Identify which cell holds the provided text, then report its (x, y) central coordinate. 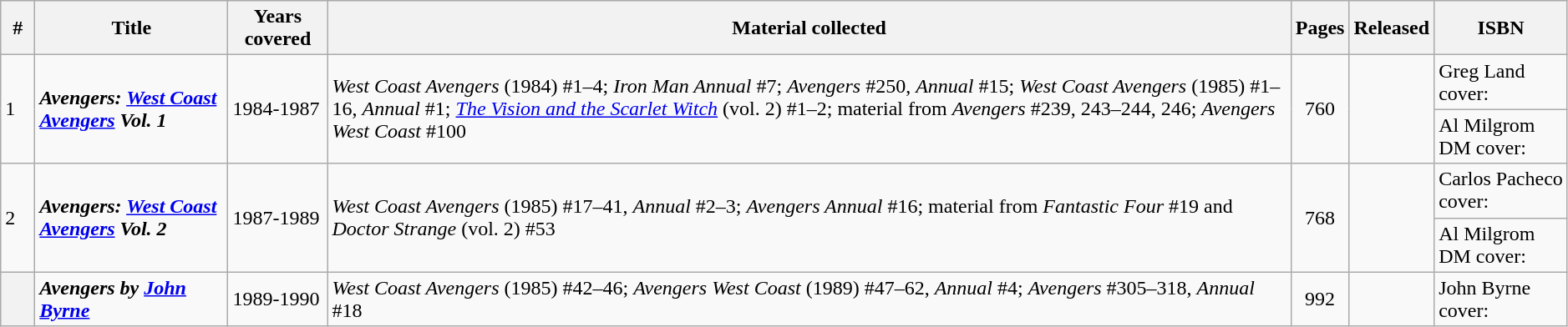
Released (1392, 28)
# (18, 28)
992 (1320, 299)
1989-1990 (277, 299)
Title (132, 28)
760 (1320, 109)
Avengers by John Byrne (132, 299)
West Coast Avengers (1985) #17–41, Annual #2–3; Avengers Annual #16; material from Fantastic Four #19 and Doctor Strange (vol. 2) #53 (809, 218)
Years covered (277, 28)
Avengers: West Coast Avengers Vol. 1 (132, 109)
Greg Land cover: (1501, 82)
1987-1989 (277, 218)
Material collected (809, 28)
1 (18, 109)
Avengers: West Coast Avengers Vol. 2 (132, 218)
Carlos Pacheco cover: (1501, 190)
Pages (1320, 28)
West Coast Avengers (1985) #42–46; Avengers West Coast (1989) #47–62, Annual #4; Avengers #305–318, Annual #18 (809, 299)
2 (18, 218)
ISBN (1501, 28)
768 (1320, 218)
John Byrne cover: (1501, 299)
1984-1987 (277, 109)
